Determine the [X, Y] coordinate at the center of the cell enclosing the given text.  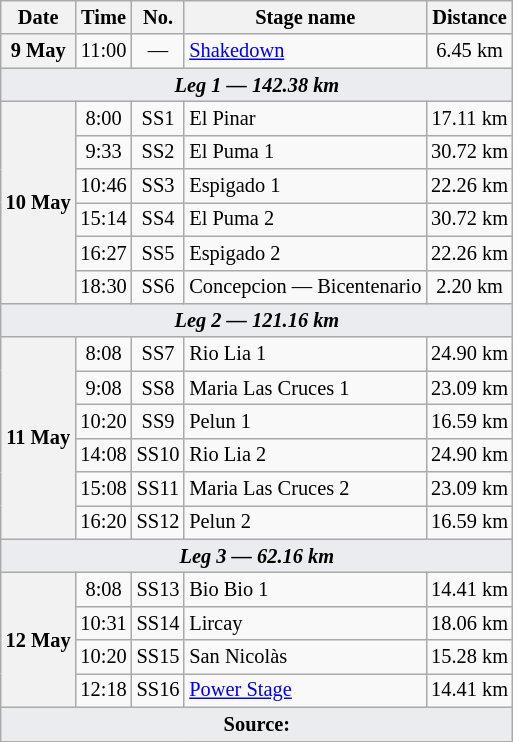
SS3 [158, 186]
SS2 [158, 152]
SS16 [158, 690]
9:33 [104, 152]
12 May [38, 640]
Stage name [305, 17]
SS12 [158, 522]
6.45 km [470, 51]
Pelun 1 [305, 421]
Leg 1 — 142.38 km [257, 85]
Source: [257, 724]
8:00 [104, 118]
Pelun 2 [305, 522]
SS13 [158, 589]
14:08 [104, 455]
2.20 km [470, 287]
9 May [38, 51]
Shakedown [305, 51]
10:31 [104, 623]
17.11 km [470, 118]
SS7 [158, 354]
Leg 2 — 121.16 km [257, 320]
12:18 [104, 690]
SS5 [158, 253]
SS10 [158, 455]
18.06 km [470, 623]
Lircay [305, 623]
— [158, 51]
18:30 [104, 287]
Distance [470, 17]
Date [38, 17]
SS9 [158, 421]
El Puma 1 [305, 152]
15:08 [104, 489]
Maria Las Cruces 1 [305, 388]
Espigado 2 [305, 253]
San Nicolàs [305, 657]
Maria Las Cruces 2 [305, 489]
9:08 [104, 388]
Rio Lia 1 [305, 354]
SS11 [158, 489]
SS4 [158, 219]
SS1 [158, 118]
No. [158, 17]
Concepcion — Bicentenario [305, 287]
El Puma 2 [305, 219]
11 May [38, 438]
SS8 [158, 388]
Espigado 1 [305, 186]
El Pinar [305, 118]
11:00 [104, 51]
Time [104, 17]
SS6 [158, 287]
Power Stage [305, 690]
10 May [38, 202]
16:20 [104, 522]
Leg 3 — 62.16 km [257, 556]
15.28 km [470, 657]
Rio Lia 2 [305, 455]
15:14 [104, 219]
SS15 [158, 657]
SS14 [158, 623]
16:27 [104, 253]
10:46 [104, 186]
Bio Bio 1 [305, 589]
